Return the [X, Y] coordinate for the center point of the cell that contains the specified text.  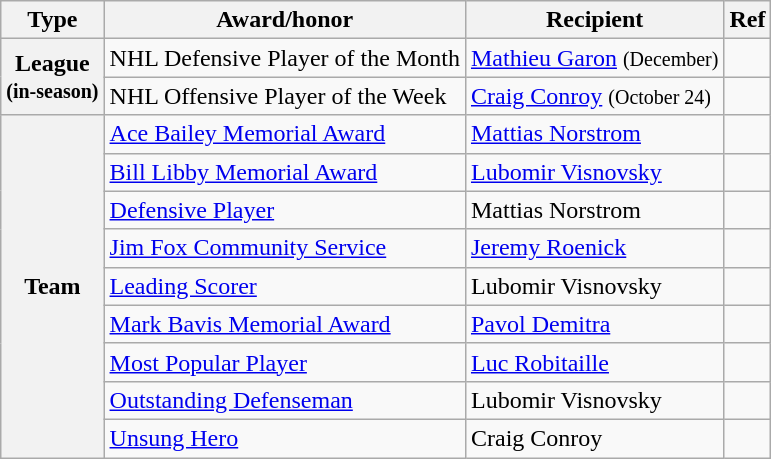
Craig Conroy [594, 438]
Craig Conroy (October 24) [594, 96]
Defensive Player [284, 210]
Unsung Hero [284, 438]
Type [52, 20]
NHL Offensive Player of the Week [284, 96]
Jim Fox Community Service [284, 248]
Pavol Demitra [594, 324]
Recipient [594, 20]
Leading Scorer [284, 286]
Most Popular Player [284, 362]
Bill Libby Memorial Award [284, 172]
Ref [748, 20]
Luc Robitaille [594, 362]
Mark Bavis Memorial Award [284, 324]
Outstanding Defenseman [284, 400]
Ace Bailey Memorial Award [284, 134]
League(in-season) [52, 77]
Mathieu Garon (December) [594, 58]
Team [52, 286]
NHL Defensive Player of the Month [284, 58]
Jeremy Roenick [594, 248]
Award/honor [284, 20]
